Detect which cell encompasses the target text, then output its [x, y] center coordinate. 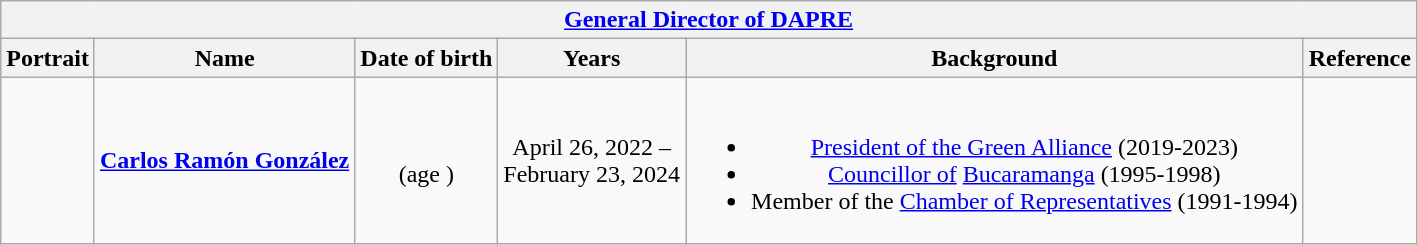
Name [224, 58]
General Director of DAPRE [709, 20]
Reference [1360, 58]
Background [995, 58]
Date of birth [426, 58]
April 26, 2022 –February 23, 2024 [592, 160]
Portrait [48, 58]
President of the Green Alliance (2019-2023)Councillor of Bucaramanga (1995-1998)Member of the Chamber of Representatives (1991-1994) [995, 160]
(age ) [426, 160]
Carlos Ramón González [224, 160]
Years [592, 58]
